Provide the [X, Y] coordinate of the cell's center where the given text is located.  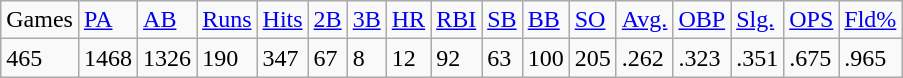
8 [366, 58]
Fld% [870, 20]
.323 [702, 58]
Runs [227, 20]
465 [40, 58]
1468 [108, 58]
Avg. [644, 20]
.262 [644, 58]
1326 [168, 58]
OPS [812, 20]
100 [546, 58]
Slg. [758, 20]
OBP [702, 20]
205 [592, 58]
2B [328, 20]
.965 [870, 58]
RBI [456, 20]
.675 [812, 58]
SO [592, 20]
3B [366, 20]
347 [282, 58]
63 [502, 58]
AB [168, 20]
12 [408, 58]
190 [227, 58]
.351 [758, 58]
BB [546, 20]
92 [456, 58]
Hits [282, 20]
67 [328, 58]
SB [502, 20]
PA [108, 20]
Games [40, 20]
HR [408, 20]
